Output the (x, y) coordinate of the center of the cell containing the given text.  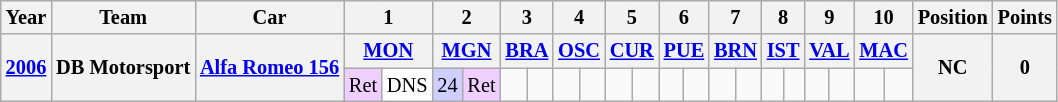
Position (953, 17)
DNS (407, 85)
MAC (883, 51)
8 (784, 17)
CUR (632, 51)
5 (632, 17)
4 (579, 17)
MGN (466, 51)
3 (528, 17)
9 (829, 17)
1 (388, 17)
Points (1025, 17)
NC (953, 68)
6 (684, 17)
Alfa Romeo 156 (270, 68)
BRN (736, 51)
7 (736, 17)
2 (466, 17)
VAL (829, 51)
24 (447, 85)
10 (883, 17)
IST (784, 51)
0 (1025, 68)
PUE (684, 51)
DB Motorsport (123, 68)
BRA (528, 51)
Year (26, 17)
Team (123, 17)
2006 (26, 68)
OSC (579, 51)
MON (388, 51)
Car (270, 17)
